Locate the cell with the specified text and output its (x, y) center coordinate. 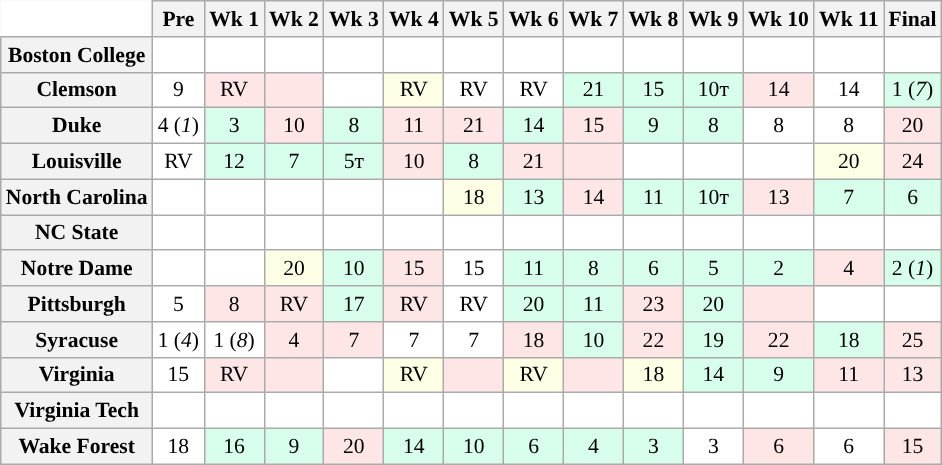
Wk 8 (653, 19)
Clemson (77, 90)
Duke (77, 126)
12 (234, 162)
Wk 4 (414, 19)
Boston College (77, 55)
Notre Dame (77, 269)
16 (234, 447)
Final (913, 19)
5т (354, 162)
Wk 3 (354, 19)
Wk 11 (849, 19)
4 (1) (179, 126)
19 (713, 340)
23 (653, 304)
Wk 6 (534, 19)
17 (354, 304)
Virginia (77, 375)
Wk 2 (294, 19)
Wk 9 (713, 19)
2 (778, 269)
NC State (77, 233)
Pre (179, 19)
Wk 7 (594, 19)
Wk 10 (778, 19)
Pittsburgh (77, 304)
Wk 1 (234, 19)
Virginia Tech (77, 411)
Louisville (77, 162)
1 (8) (234, 340)
1 (4) (179, 340)
Wk 5 (474, 19)
2 (1) (913, 269)
24 (913, 162)
25 (913, 340)
Wake Forest (77, 447)
North Carolina (77, 197)
1 (7) (913, 90)
Syracuse (77, 340)
